Scan for the cell matching the given text and deliver its [x, y] coordinate at center. 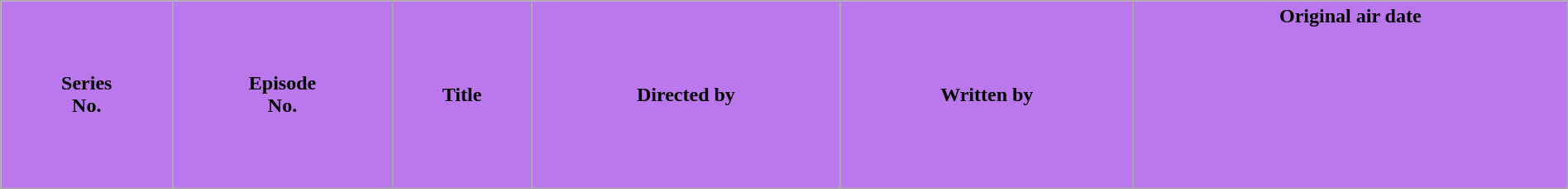
Directed by [686, 94]
Original air date [1350, 94]
EpisodeNo. [283, 94]
SeriesNo. [87, 94]
Written by [987, 94]
Title [461, 94]
